Locate the cell with the specified text and output its [x, y] center coordinate. 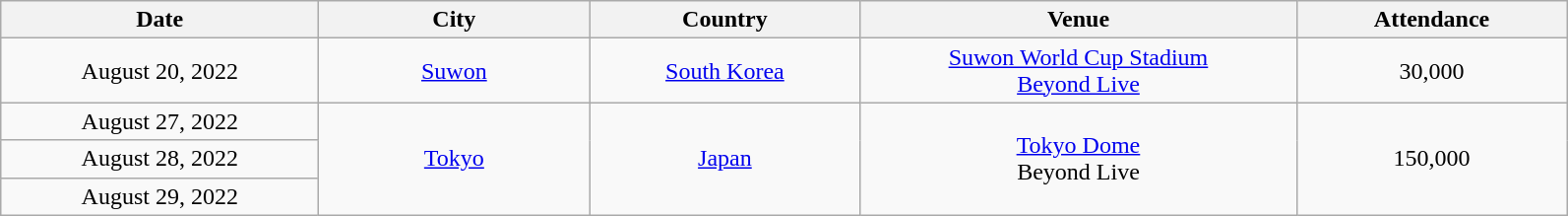
Venue [1079, 20]
Country [724, 20]
Tokyo DomeBeyond Live [1079, 159]
August 29, 2022 [159, 196]
Attendance [1431, 20]
150,000 [1431, 159]
Tokyo [455, 159]
Date [159, 20]
South Korea [724, 71]
Japan [724, 159]
August 20, 2022 [159, 71]
City [455, 20]
August 28, 2022 [159, 159]
Suwon World Cup StadiumBeyond Live [1079, 71]
30,000 [1431, 71]
August 27, 2022 [159, 121]
Suwon [455, 71]
